Determine the [X, Y] coordinate at the center of the cell enclosing the given text.  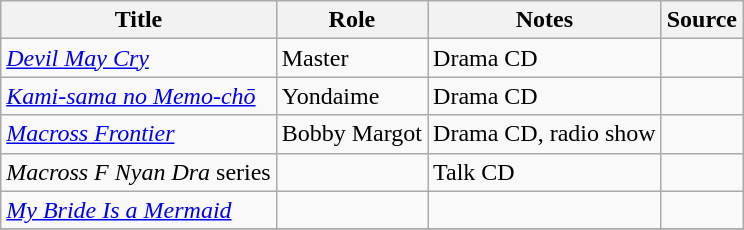
Role [352, 20]
Master [352, 58]
Talk CD [545, 172]
Notes [545, 20]
Kami-sama no Memo-chō [138, 96]
Bobby Margot [352, 134]
Drama CD, radio show [545, 134]
Source [702, 20]
Title [138, 20]
Devil May Cry [138, 58]
Yondaime [352, 96]
My Bride Is a Mermaid [138, 210]
Macross Frontier [138, 134]
Macross F Nyan Dra series [138, 172]
